Locate the cell with the specified text and output its (X, Y) center coordinate. 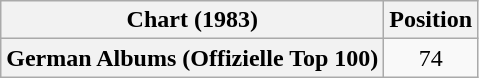
Chart (1983) (192, 20)
German Albums (Offizielle Top 100) (192, 58)
Position (431, 20)
74 (431, 58)
